From the cell containing the given text, extract its center point as [x, y] coordinate. 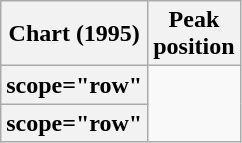
Peakposition [194, 34]
Chart (1995) [74, 34]
